Return [x, y] of the center of cell containing provided text 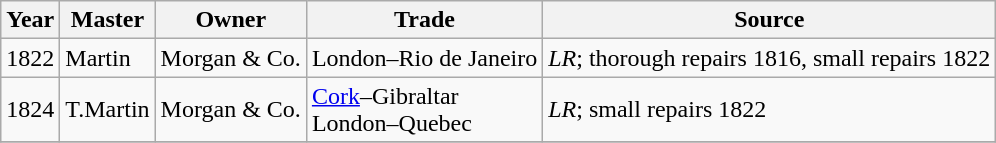
Martin [108, 58]
Trade [424, 20]
LR; small repairs 1822 [770, 110]
1822 [30, 58]
Master [108, 20]
Source [770, 20]
LR; thorough repairs 1816, small repairs 1822 [770, 58]
T.Martin [108, 110]
Year [30, 20]
Owner [230, 20]
Cork–GibraltarLondon–Quebec [424, 110]
1824 [30, 110]
London–Rio de Janeiro [424, 58]
